Extract the [x, y] coordinate from the center of the cell holding the provided text.  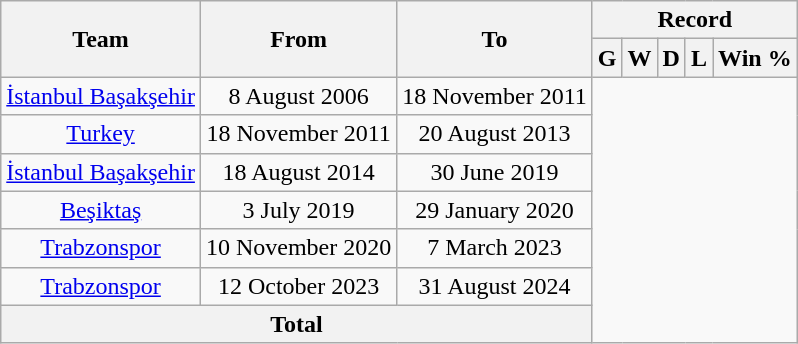
L [698, 58]
To [494, 39]
20 August 2013 [494, 134]
7 March 2023 [494, 248]
18 August 2014 [298, 172]
G [607, 58]
Record [694, 20]
Total [297, 324]
3 July 2019 [298, 210]
8 August 2006 [298, 96]
W [640, 58]
Turkey [101, 134]
Team [101, 39]
31 August 2024 [494, 286]
30 June 2019 [494, 172]
D [671, 58]
29 January 2020 [494, 210]
Win % [756, 58]
12 October 2023 [298, 286]
From [298, 39]
Beşiktaş [101, 210]
10 November 2020 [298, 248]
